Find where the given text appears and provide that cell's center as [x, y] coordinate. 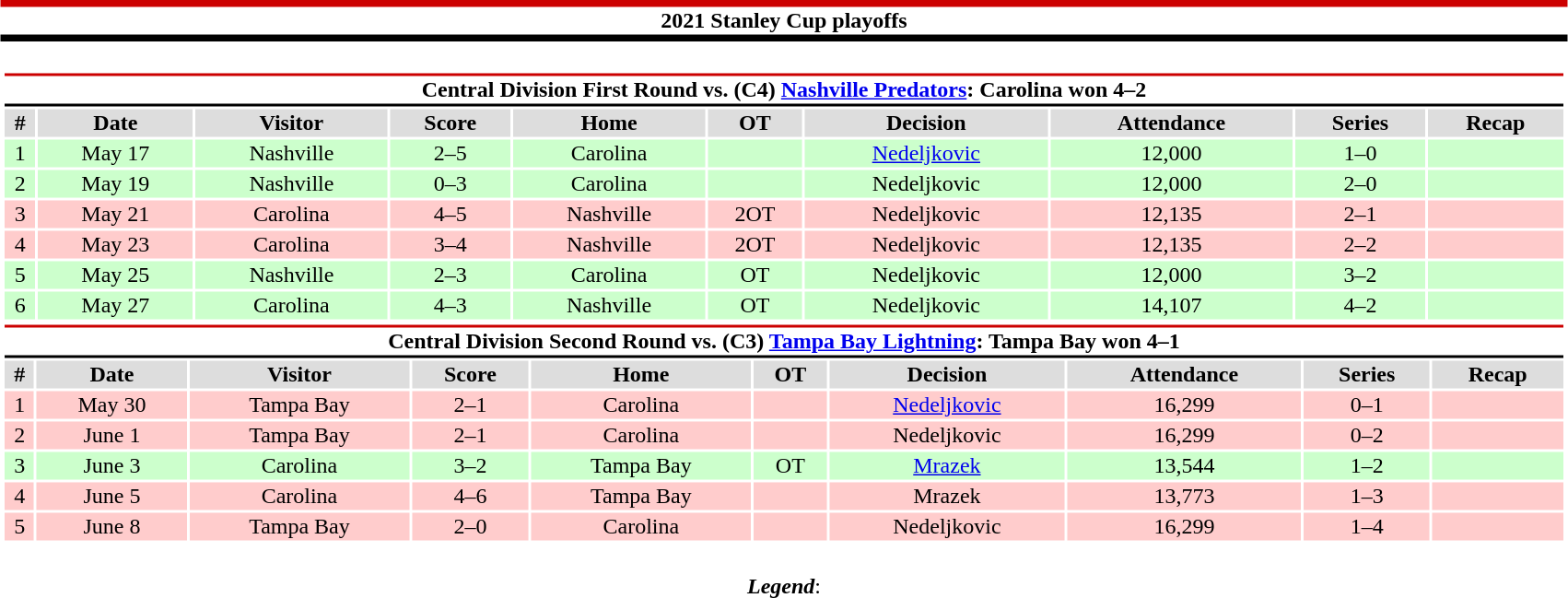
May 27 [115, 305]
0–1 [1367, 405]
1–3 [1367, 497]
May 19 [115, 183]
May 25 [115, 276]
May 23 [115, 244]
1–4 [1367, 526]
4–5 [450, 215]
Central Division Second Round vs. (C3) Tampa Bay Lightning: Tampa Bay won 4–1 [783, 341]
June 1 [112, 436]
Central Division First Round vs. (C4) Nashville Predators: Carolina won 4–2 [783, 90]
4–6 [470, 497]
2021 Stanley Cup playoffs [784, 20]
0–3 [450, 183]
1–0 [1360, 154]
13,544 [1185, 465]
May 17 [115, 154]
4–3 [450, 305]
2–5 [450, 154]
0–2 [1367, 436]
14,107 [1172, 305]
May 30 [112, 405]
6 [20, 305]
2–3 [450, 276]
June 5 [112, 497]
3–4 [450, 244]
4–2 [1360, 305]
June 8 [112, 526]
May 21 [115, 215]
1–2 [1367, 465]
13,773 [1185, 497]
2–2 [1360, 244]
June 3 [112, 465]
